Provide the (X, Y) coordinate of the cell's center where the given text is located.  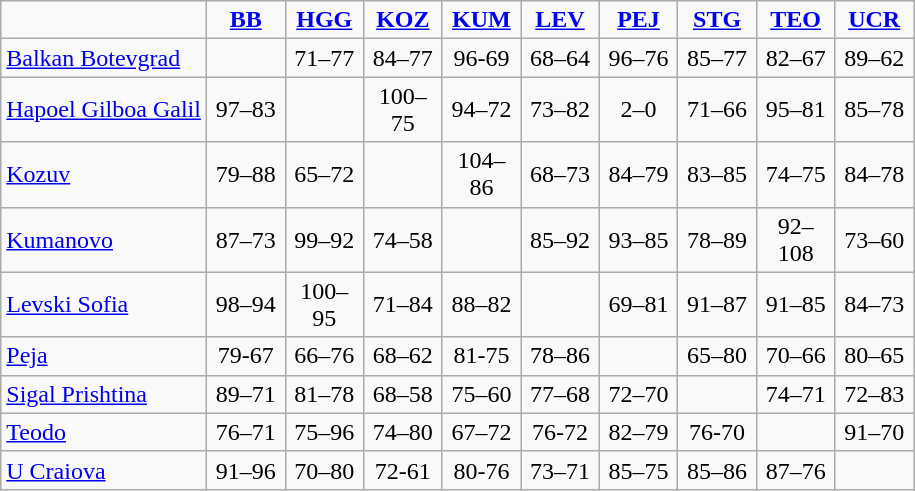
88–82 (482, 304)
LEV (560, 20)
73–82 (560, 110)
87–73 (246, 240)
97–83 (246, 110)
68–64 (560, 58)
STG (718, 20)
73–60 (874, 240)
85–86 (718, 470)
82–79 (638, 432)
78–86 (560, 356)
71–84 (404, 304)
81–78 (324, 394)
Teodo (104, 432)
75–60 (482, 394)
75–96 (324, 432)
74–80 (404, 432)
KUM (482, 20)
85–78 (874, 110)
100–75 (404, 110)
HGG (324, 20)
Kozuv (104, 174)
TEO (796, 20)
KOZ (404, 20)
84–78 (874, 174)
83–85 (718, 174)
74–75 (796, 174)
Hapoel Gilboa Galil (104, 110)
2–0 (638, 110)
93–85 (638, 240)
Peja (104, 356)
80–65 (874, 356)
81-75 (482, 356)
78–89 (718, 240)
U Craiova (104, 470)
95–81 (796, 110)
79-67 (246, 356)
76-70 (718, 432)
71–77 (324, 58)
69–81 (638, 304)
76-72 (560, 432)
91–96 (246, 470)
Balkan Botevgrad (104, 58)
71–66 (718, 110)
65–72 (324, 174)
76–71 (246, 432)
98–94 (246, 304)
74–71 (796, 394)
Levski Sofia (104, 304)
68–62 (404, 356)
Kumanovo (104, 240)
91–85 (796, 304)
92–108 (796, 240)
94–72 (482, 110)
73–71 (560, 470)
67–72 (482, 432)
65–80 (718, 356)
70–80 (324, 470)
79–88 (246, 174)
74–58 (404, 240)
70–66 (796, 356)
100–95 (324, 304)
66–76 (324, 356)
91–70 (874, 432)
68–73 (560, 174)
72-61 (404, 470)
BB (246, 20)
72–70 (638, 394)
87–76 (796, 470)
99–92 (324, 240)
89–71 (246, 394)
85–92 (560, 240)
85–75 (638, 470)
85–77 (718, 58)
82–67 (796, 58)
91–87 (718, 304)
104–86 (482, 174)
84–79 (638, 174)
84–73 (874, 304)
77–68 (560, 394)
Sigal Prishtina (104, 394)
PEJ (638, 20)
68–58 (404, 394)
72–83 (874, 394)
89–62 (874, 58)
80-76 (482, 470)
96–76 (638, 58)
84–77 (404, 58)
96-69 (482, 58)
UCR (874, 20)
